From the cell containing the given text, extract its center point as (x, y) coordinate. 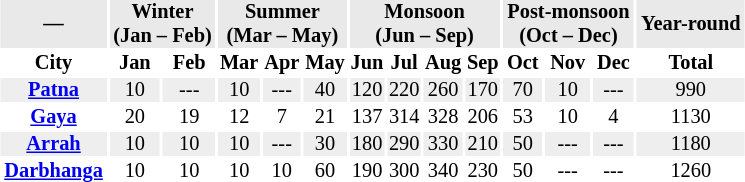
Year-round (690, 24)
Jul (404, 63)
21 (326, 117)
May (326, 63)
Mar (238, 63)
210 (483, 144)
314 (404, 117)
328 (444, 117)
12 (238, 117)
260 (444, 90)
Jan (135, 63)
Feb (189, 63)
180 (366, 144)
Sep (483, 63)
1130 (690, 117)
Apr (282, 63)
Dec (614, 63)
City (53, 63)
50 (523, 144)
220 (404, 90)
Total (690, 63)
Nov (568, 63)
206 (483, 117)
19 (189, 117)
20 (135, 117)
70 (523, 90)
— (53, 24)
290 (404, 144)
Aug (444, 63)
40 (326, 90)
Monsoon(Jun – Sep) (424, 24)
120 (366, 90)
Jun (366, 63)
4 (614, 117)
Gaya (53, 117)
170 (483, 90)
Arrah (53, 144)
137 (366, 117)
1180 (690, 144)
Summer(Mar – May) (282, 24)
Oct (523, 63)
53 (523, 117)
7 (282, 117)
990 (690, 90)
30 (326, 144)
Winter(Jan – Feb) (163, 24)
Patna (53, 90)
330 (444, 144)
Post-monsoon(Oct – Dec) (568, 24)
